Scan for the cell matching the given text and deliver its [X, Y] coordinate at center. 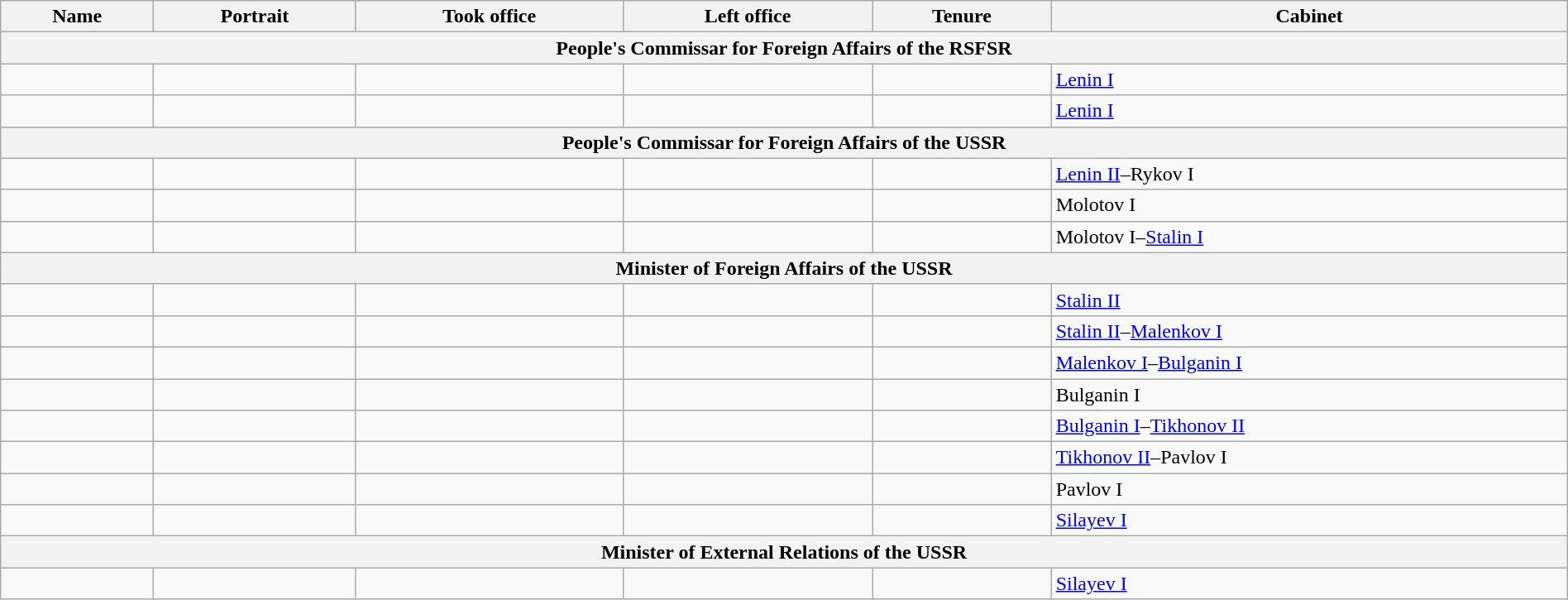
Stalin II–Malenkov I [1309, 331]
People's Commissar for Foreign Affairs of the USSR [784, 142]
Left office [748, 17]
Tenure [962, 17]
Minister of Foreign Affairs of the USSR [784, 268]
Molotov I [1309, 205]
Cabinet [1309, 17]
Portrait [255, 17]
Lenin II–Rykov I [1309, 174]
Minister of External Relations of the USSR [784, 552]
Pavlov I [1309, 489]
Bulganin I–Tikhonov II [1309, 426]
Malenkov I–Bulganin I [1309, 362]
Stalin II [1309, 300]
People's Commissar for Foreign Affairs of the RSFSR [784, 48]
Molotov I–Stalin I [1309, 237]
Tikhonov II–Pavlov I [1309, 458]
Name [78, 17]
Bulganin I [1309, 395]
Took office [490, 17]
